Output the (X, Y) coordinate of the center of the cell containing the given text.  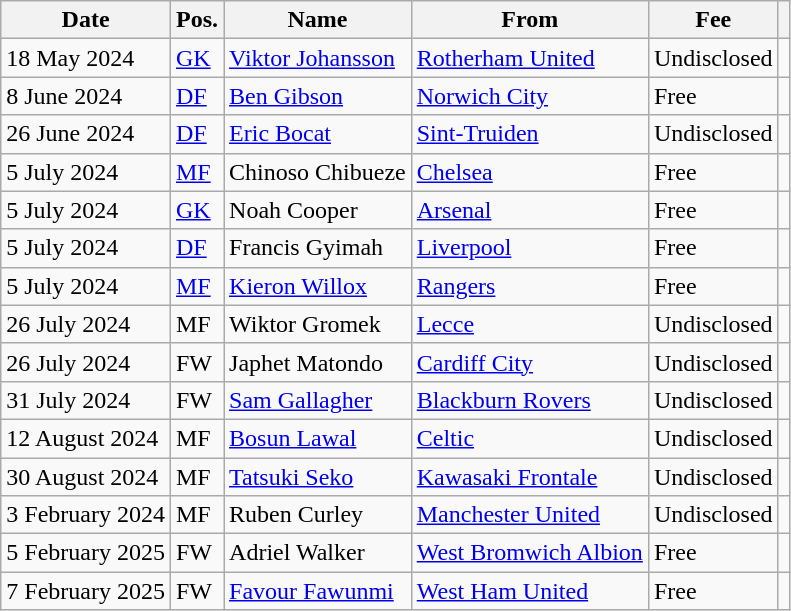
Norwich City (530, 96)
Sint-Truiden (530, 134)
Favour Fawunmi (318, 591)
Ben Gibson (318, 96)
Name (318, 20)
Rotherham United (530, 58)
3 February 2024 (86, 515)
Ruben Curley (318, 515)
26 June 2024 (86, 134)
Francis Gyimah (318, 248)
Fee (713, 20)
Kieron Willox (318, 286)
7 February 2025 (86, 591)
5 February 2025 (86, 553)
West Bromwich Albion (530, 553)
Cardiff City (530, 362)
Date (86, 20)
18 May 2024 (86, 58)
Liverpool (530, 248)
Celtic (530, 438)
Adriel Walker (318, 553)
Eric Bocat (318, 134)
8 June 2024 (86, 96)
Manchester United (530, 515)
Noah Cooper (318, 210)
Chelsea (530, 172)
From (530, 20)
12 August 2024 (86, 438)
Sam Gallagher (318, 400)
Rangers (530, 286)
Lecce (530, 324)
Chinoso Chibueze (318, 172)
Pos. (196, 20)
West Ham United (530, 591)
Bosun Lawal (318, 438)
30 August 2024 (86, 477)
Tatsuki Seko (318, 477)
Japhet Matondo (318, 362)
Viktor Johansson (318, 58)
Arsenal (530, 210)
Kawasaki Frontale (530, 477)
Blackburn Rovers (530, 400)
Wiktor Gromek (318, 324)
31 July 2024 (86, 400)
